Detect which cell encompasses the target text, then output its (X, Y) center coordinate. 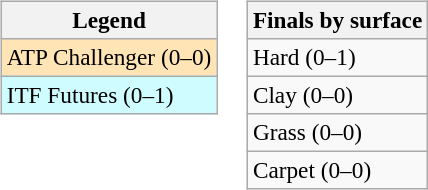
ITF Futures (0–1) (108, 95)
Legend (108, 20)
Hard (0–1) (337, 57)
Grass (0–0) (337, 133)
Carpet (0–0) (337, 171)
Finals by surface (337, 20)
ATP Challenger (0–0) (108, 57)
Clay (0–0) (337, 95)
